Detect which cell encompasses the target text, then output its (x, y) center coordinate. 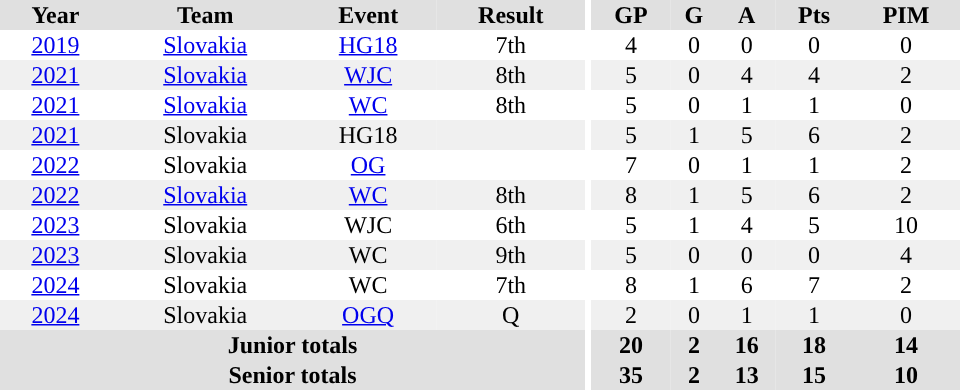
Team (206, 15)
16 (746, 345)
6th (511, 225)
Junior totals (292, 345)
20 (630, 345)
OGQ (368, 315)
PIM (906, 15)
Senior totals (292, 375)
2019 (56, 45)
Result (511, 15)
OG (368, 165)
GP (630, 15)
Q (511, 315)
A (746, 15)
18 (814, 345)
14 (906, 345)
35 (630, 375)
13 (746, 375)
G (694, 15)
15 (814, 375)
Pts (814, 15)
Event (368, 15)
9th (511, 255)
Year (56, 15)
